Capture the cell that displays the provided text and extract its (x, y) central coordinate. 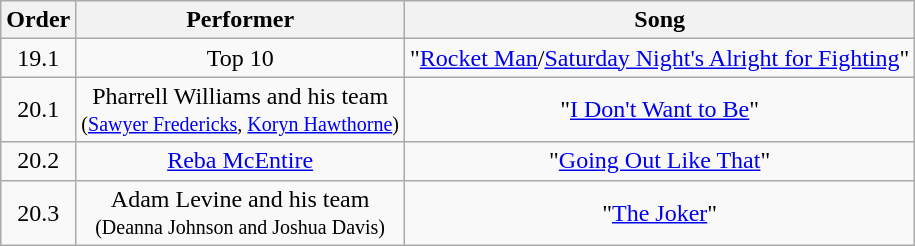
20.2 (38, 161)
Top 10 (240, 58)
Pharrell Williams and his team (Sawyer Fredericks, Koryn Hawthorne) (240, 110)
"Going Out Like That" (659, 161)
Song (659, 20)
20.1 (38, 110)
"Rocket Man/Saturday Night's Alright for Fighting" (659, 58)
Reba McEntire (240, 161)
"I Don't Want to Be" (659, 110)
Order (38, 20)
19.1 (38, 58)
20.3 (38, 212)
"The Joker" (659, 212)
Adam Levine and his team (Deanna Johnson and Joshua Davis) (240, 212)
Performer (240, 20)
